Capture the cell that displays the provided text and extract its (X, Y) central coordinate. 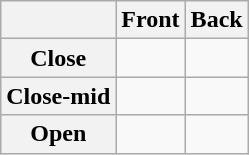
Open (58, 134)
Back (216, 20)
Front (150, 20)
Close-mid (58, 96)
Close (58, 58)
